From the cell containing the given text, extract its center point as (x, y) coordinate. 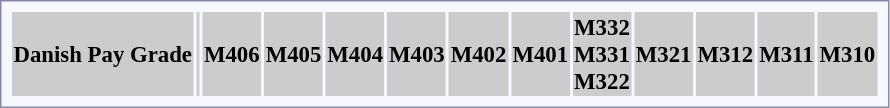
M406 (232, 54)
M404 (356, 54)
M312 (726, 54)
M321 (664, 54)
M402 (478, 54)
M311 (786, 54)
M405 (294, 54)
M403 (418, 54)
M401 (540, 54)
Danish Pay Grade (102, 54)
M310 (848, 54)
M332M331M322 (602, 54)
